Provide the [x, y] coordinate of the cell's center where the given text is located.  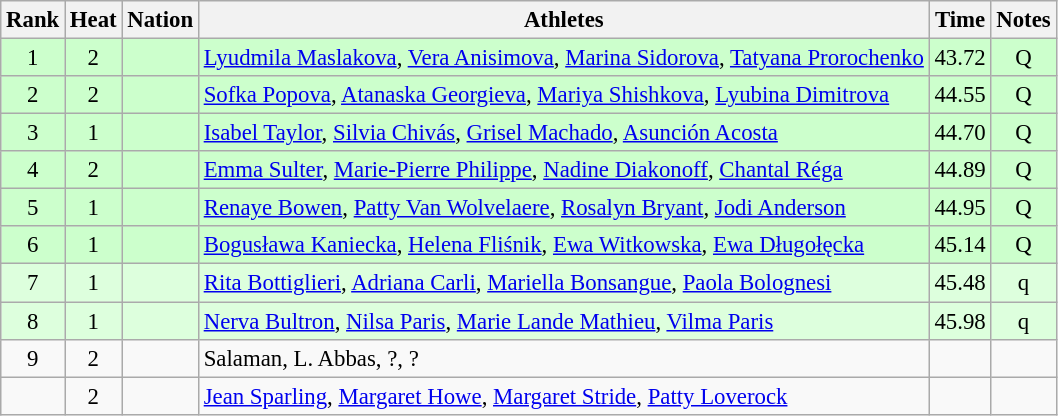
4 [33, 170]
8 [33, 321]
45.98 [960, 321]
Lyudmila Maslakova, Vera Anisimova, Marina Sidorova, Tatyana Prorochenko [564, 58]
9 [33, 358]
Renaye Bowen, Patty Van Wolvelaere, Rosalyn Bryant, Jodi Anderson [564, 208]
44.95 [960, 208]
45.48 [960, 283]
Time [960, 20]
Salaman, L. Abbas, ?, ? [564, 358]
Rank [33, 20]
Nerva Bultron, Nilsa Paris, Marie Lande Mathieu, Vilma Paris [564, 321]
45.14 [960, 245]
Athletes [564, 20]
Heat [94, 20]
Emma Sulter, Marie-Pierre Philippe, Nadine Diakonoff, Chantal Réga [564, 170]
44.55 [960, 95]
7 [33, 283]
Jean Sparling, Margaret Howe, Margaret Stride, Patty Loverock [564, 396]
44.70 [960, 133]
Isabel Taylor, Silvia Chivás, Grisel Machado, Asunción Acosta [564, 133]
5 [33, 208]
Sofka Popova, Atanaska Georgieva, Mariya Shishkova, Lyubina Dimitrova [564, 95]
6 [33, 245]
Rita Bottiglieri, Adriana Carli, Mariella Bonsangue, Paola Bolognesi [564, 283]
43.72 [960, 58]
Notes [1024, 20]
Bogusława Kaniecka, Helena Fliśnik, Ewa Witkowska, Ewa Długołęcka [564, 245]
44.89 [960, 170]
Nation [160, 20]
3 [33, 133]
